Provide the (x, y) coordinate of the cell's center where the given text is located.  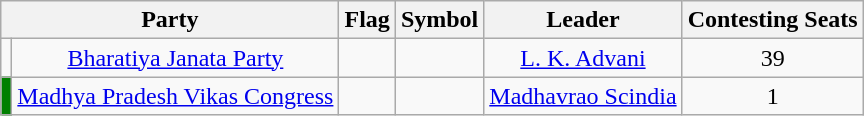
Leader (583, 20)
Contesting Seats (772, 20)
Madhya Pradesh Vikas Congress (176, 96)
39 (772, 58)
Symbol (439, 20)
L. K. Advani (583, 58)
Madhavrao Scindia (583, 96)
Party (170, 20)
Flag (367, 20)
Bharatiya Janata Party (176, 58)
1 (772, 96)
